Capture the cell that displays the provided text and extract its (x, y) central coordinate. 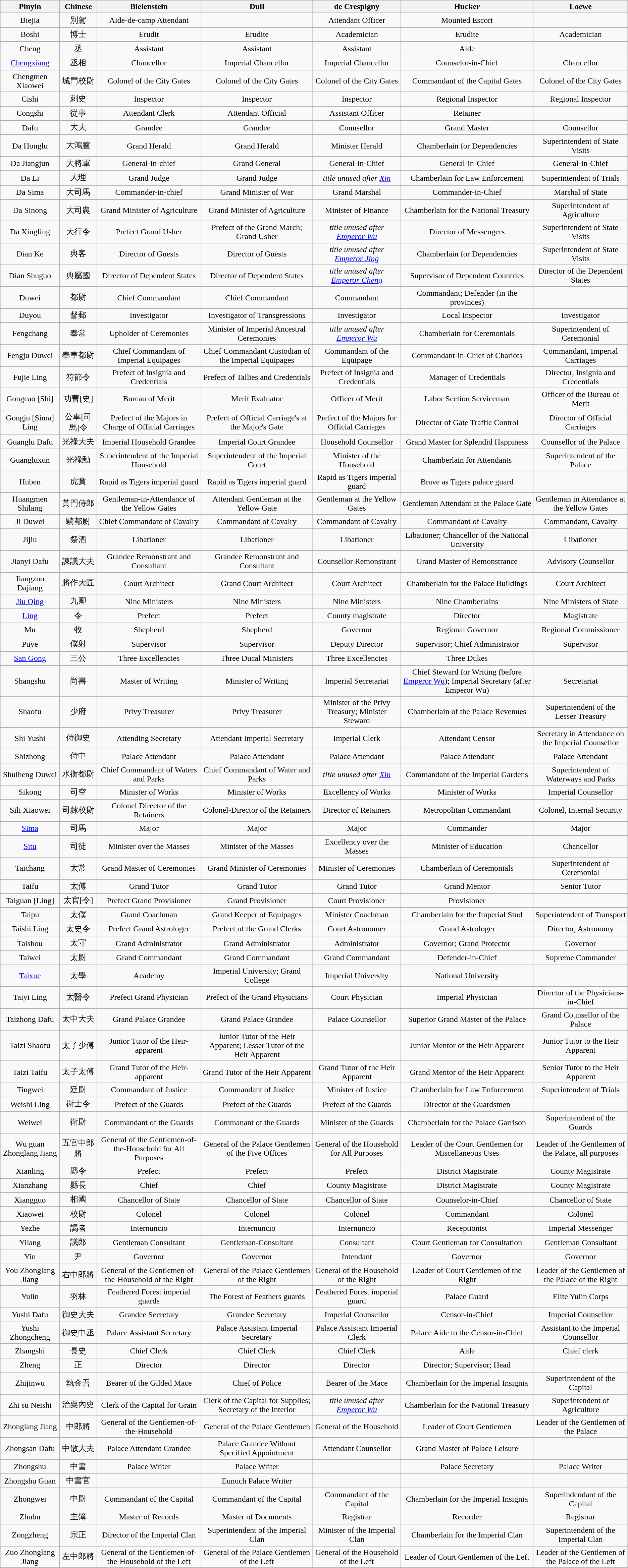
Prefect of Official Carriage's at the Major's Gate (257, 422)
騎都尉 (78, 522)
Palace Assistant Imperial Secretary (257, 1333)
Minister of the Household (357, 460)
Commandant of the Imperial Gardens (467, 774)
Grand Master for Splendid Happiness (467, 442)
Recorder (467, 1517)
司隸校尉 (78, 810)
令 (78, 616)
光祿勳 (78, 460)
Libationer; Chancellor of the National University (467, 540)
Attendant Gentleman at the Yellow Gate (257, 504)
衛士令 (78, 1104)
Minister of the Masses (257, 846)
Gentleman in Attendance at the Yellow Gates (580, 504)
司空 (78, 793)
Taixue (30, 976)
大司馬 (78, 192)
Imperial Court Grandee (257, 442)
Supervisor; Chief Administrator (467, 644)
Secretary in Attendance on the Imperial Counsellor (580, 738)
Palace Grandee Without Specified Appointment (257, 1448)
Taichang (30, 868)
Chengmen Xiaowei (30, 81)
Commandant of the Equipage (357, 355)
Supervisor of Dependent Countries (467, 276)
尚書 (78, 681)
太守 (78, 943)
城門校尉 (78, 81)
Duyou (30, 316)
Dian Shuguo (30, 276)
de Crespigny (357, 7)
太學 (78, 976)
Taizi Shaofu (30, 1046)
Chamberlain for the Palace Buildings (467, 583)
Palace Assistant Secretary (149, 1333)
Grand Court Architect (257, 583)
太子太傅 (78, 1072)
Commandant, Imperial Carriages (580, 355)
Superintendent of the Imperial Court (257, 460)
Xianling (30, 1171)
Leader of the Gentlemen of the Palace (580, 1427)
Jiangzuo Dajiang (30, 583)
Weishi Ling (30, 1104)
Grand Mentor of the Heir Apparent (467, 1072)
Congshi (30, 113)
Chief Commandant of Cavalry (149, 522)
御史中丞 (78, 1333)
縣令 (78, 1171)
Attendant Imperial Secretary (257, 738)
Prefect of the Majors for Official Carriages (357, 422)
水衡都尉 (78, 774)
Director of the Guardsmen (467, 1104)
Household Counsellor (357, 442)
Chamberlain for the Imperial Stud (467, 915)
Palace Secretary (467, 1466)
Zongzheng (30, 1535)
Grand Counsellor of the Palace (580, 1019)
左中郎將 (78, 1557)
Leader of the Court Gentlemen for Miscellaneous Uses (467, 1149)
Imperial Clerk (357, 738)
Prefect of the Grand Clerks (257, 929)
Zhi su Neishi (30, 1405)
光祿大夫 (78, 442)
Superintendent of the Lesser Treasury (580, 712)
虎賁 (78, 481)
Superintendent of the Capital (580, 1383)
Situ (30, 846)
Chief Commandant of Imperial Equipages (149, 355)
Colonel-Director of the Retainers (257, 810)
Taizhong Dafu (30, 1019)
Commander (467, 829)
Director; Supervisor; Head (467, 1365)
丞相 (78, 63)
羽林 (78, 1297)
Weiwei (30, 1122)
Director, Astronomy (580, 929)
太常 (78, 868)
Pinyin (30, 7)
Retainer (467, 113)
Prefect Grand Provisioner (149, 901)
General of the Gentlemen-of-the-Household for All Purposes (149, 1149)
Imperial Household Grandee (149, 442)
National University (467, 976)
title unused after Emperor Jing (357, 254)
太子少傅 (78, 1046)
Attendant Censor (467, 738)
Aide-de-camp Attendant (149, 20)
Nine Chamberlains (467, 601)
Senior Tutor (580, 886)
Marshal of State (580, 192)
Leader of Court Gentlemen (467, 1427)
Grand Master of Remonstrance (467, 561)
Junior Mentor of the Heir Apparent (467, 1046)
Nine Ministers of State (580, 601)
督郵 (78, 316)
Leader of Court Gentlemen of the Left (467, 1557)
Biejia (30, 20)
Yin (30, 1257)
Taiwei (30, 957)
符節令 (78, 378)
Zhongshu (30, 1466)
Commandant-in-Chief of Chariots (467, 355)
僕射 (78, 644)
Superintendent of Transport (580, 915)
Prefect Grand Physician (149, 998)
Yushi Dafu (30, 1315)
刺史 (78, 99)
奉車都尉 (78, 355)
Master of Writing (149, 681)
大鴻臚 (78, 146)
Cishi (30, 99)
Local Inspector (467, 316)
Grand Astrologer (467, 929)
Grand Marshal (357, 192)
Shaofu (30, 712)
Master of Documents (257, 1517)
Bureau of Merit (149, 399)
Minister of the Guards (357, 1122)
相國 (78, 1200)
Academy (149, 976)
奉常 (78, 333)
Brave as Tigers palace guard (467, 481)
Director of Official Carriages (580, 422)
Commanant of the Guards (257, 1122)
Wu guan Zhonglang Jiang (30, 1149)
Bielenstein (149, 7)
Prefect of the Majors in Charge of Official Carriages (149, 422)
大夫 (78, 127)
Da Xingling (30, 232)
General of the Palace Gentlemen of the Five Offices (257, 1149)
General of the Household for All Purposes (357, 1149)
Minister of Justice (357, 1090)
Grand Minister of Ceremonies (257, 868)
Regional Commissioner (580, 630)
Fengchang (30, 333)
Chamberlain of the Palace Revenues (467, 712)
Bearer of the Mace (357, 1383)
太尉 (78, 957)
Manager of Credentials (467, 378)
Regional Governor (467, 630)
Grand Keeper of Equipages (257, 915)
Officer of the Bureau of Merit (580, 399)
Junior Tutor of the Heir Apparent; Lesser Tutor of the Heir Apparent (257, 1046)
Superintendent of the Palace (580, 460)
Defender-in-Chief (467, 957)
Sima (30, 829)
Palace Counsellor (357, 1019)
Merit Evaluator (257, 399)
宗正 (78, 1535)
Loewe (580, 7)
Yilang (30, 1242)
典客 (78, 254)
Zheng (30, 1365)
Puye (30, 644)
Ling (30, 616)
尹 (78, 1257)
Investigator of Transgressions (257, 316)
縣長 (78, 1185)
Jianyi Dafu (30, 561)
Labor Section Serviceman (467, 399)
Yezhe (30, 1228)
Minister of Ceremonies (357, 868)
中散大夫 (78, 1448)
Sikong (30, 793)
Junior Tutor of the Heir-apparent (149, 1046)
九卿 (78, 601)
Shuiheng Duwei (30, 774)
中郎將 (78, 1427)
Chief clerk (580, 1351)
將作大匠 (78, 583)
Clerk of the Capital for Grain (149, 1405)
Huangmen Shilang (30, 504)
Grand Master of Palace Leisure (467, 1448)
Director, Insignia and Credentials (580, 378)
General of the Palace Gentlemen (257, 1427)
Da Li (30, 178)
Gongcao [Shi] (30, 399)
Imperial Secretariat (357, 681)
Colonel Director of the Retainers (149, 810)
Palace Attendant Grandee (149, 1448)
Elite Yulin Corps (580, 1297)
Three Dukes (467, 658)
Officer of Merit (357, 399)
Chief Steward for Writing (before Emperor Wu); Imperial Secretary (after Emperor Wu) (467, 681)
Minister of the Imperial Clan (357, 1535)
Jijiu (30, 540)
太傅 (78, 886)
典屬國 (78, 276)
Attendant Officer (357, 20)
Tingwei (30, 1090)
治粟內史 (78, 1405)
Receptionist (467, 1228)
Court Provisioner (357, 901)
Xiaowei (30, 1214)
Minister over the Masses (149, 846)
Palace Guard (467, 1297)
Taishi Ling (30, 929)
正 (78, 1365)
Grand Provisioner (257, 901)
別駕 (78, 20)
Chamberlain for the Palace Garrison (467, 1122)
從事 (78, 113)
Attendant Counsellor (357, 1448)
Fujie Ling (30, 378)
中書 (78, 1466)
Prefect Grand Usher (149, 232)
Zhangshi (30, 1351)
Consultant (357, 1242)
General of the Gentlemen-of-the-Household (149, 1427)
Gentleman-in-Attendance of the Yellow Gates (149, 504)
Director of Gate Traffic Control (467, 422)
Xiangguo (30, 1200)
Zhongwei (30, 1499)
Counsellor Remonstrant (357, 561)
Commandant of the Guards (149, 1122)
大司農 (78, 211)
Secretariat (580, 681)
Director of Retainers (357, 810)
長史 (78, 1351)
Guanglu Dafu (30, 442)
議郎 (78, 1242)
都尉 (78, 298)
Intendant (357, 1257)
Court Gentleman for Consultation (467, 1242)
衛尉 (78, 1122)
Deputy Director (357, 644)
Minister of the Privy Treasury; Minister Steward (357, 712)
Xianzhang (30, 1185)
Shizhong (30, 756)
Leader of the Gentlemen of the Palace of the Left (580, 1557)
丞 (78, 49)
Zhonglang Jiang (30, 1427)
Commander-in-Chief (467, 192)
Senior Tutor to the Heir Apparent (580, 1072)
大理 (78, 178)
太醫令 (78, 998)
Da Sima (30, 192)
Chamberlain of Ceremonials (467, 868)
Imperial University (357, 976)
太史令 (78, 929)
Censor-in-Chief (467, 1315)
Mu (30, 630)
三公 (78, 658)
Sili Xiaowei (30, 810)
Prefect Grand Astrologer (149, 929)
Superintendent of the Imperial Household (149, 460)
Gentleman at the Yellow Gates (357, 504)
Yushi Zhongcheng (30, 1333)
Palace Assistant Imperial Clerk (357, 1333)
少府 (78, 712)
Upholder of Ceremonies (149, 333)
Duwei (30, 298)
Minister Herald (357, 146)
Excellency over the Masses (357, 846)
Superior Grand Master of the Palace (467, 1019)
The Forest of Feathers guards (257, 1297)
Director of the Physicians-in-Chief (580, 998)
Grand Master (467, 127)
右中郎將 (78, 1275)
Imperial Messenger (580, 1228)
太中大夫 (78, 1019)
Grand Minister of War (257, 192)
五官中郎將 (78, 1149)
中尉 (78, 1499)
Prefect of the Grand March; Grand Usher (257, 232)
Fengju Duwei (30, 355)
Metropolitan Commandant (467, 810)
公車[司馬]令 (78, 422)
Leader of the Gentlemen of the Palace of the Right (580, 1275)
Jiu Qing (30, 601)
General of the Gentlemen-of-the-Household of the Left (149, 1557)
Gentleman Attendant at the Palace Gate (467, 504)
Dull (257, 7)
Master of Records (149, 1517)
侍御史 (78, 738)
Chinese (78, 7)
Gongju [Sima] Ling (30, 422)
Court Astronomer (357, 929)
General of the Household of the Right (357, 1275)
Commandant, Cavalry (580, 522)
校尉 (78, 1214)
Counsellor of the Palace (580, 442)
Zhubu (30, 1517)
司徒 (78, 846)
Court Physician (357, 998)
Superindendant of the Capital (580, 1499)
Zuo Zhonglang Jiang (30, 1557)
Attending Secretary (149, 738)
主簿 (78, 1517)
諫議大夫 (78, 561)
Bearer of the Gilded Mace (149, 1383)
Imperial University; Grand College (257, 976)
General of the Palace Gentlemen of the Left (257, 1557)
Dian Ke (30, 254)
Advisory Counsellor (580, 561)
Chengxiang (30, 63)
Chief Commandant Custodian of the Imperial Equipages (257, 355)
黃門侍郎 (78, 504)
Excellency of Works (357, 793)
Cheng (30, 49)
County magistrate (357, 616)
御史大夫 (78, 1315)
General of the Household of the Left (357, 1557)
Prefect of Tallies and Credentials (257, 378)
廷尉 (78, 1090)
Grand General (257, 164)
Governor; Grand Protector (467, 943)
Chief of Police (257, 1383)
Taipu (30, 915)
祭酒 (78, 540)
Superintendent of Waterways and Parks (580, 774)
Taishou (30, 943)
Chamberlain for Attendants (467, 460)
Shi Yushi (30, 738)
Minister of Education (467, 846)
Guangluxun (30, 460)
太僕 (78, 915)
Eunuch Palace Writer (257, 1481)
Da Sinong (30, 211)
Yulin (30, 1297)
Zhongshu Guan (30, 1481)
Grand Coachman (149, 915)
Attendant Official (257, 113)
Minister of Imperial Ancestral Ceremonies (257, 333)
Boshi (30, 34)
牧 (78, 630)
Minister of Writing (257, 681)
Gentleman-Consultant (257, 1242)
Taifu (30, 886)
Commandant; Defender (in the provinces) (467, 298)
Director of the Dependent States (580, 276)
大行令 (78, 232)
Director of Messengers (467, 232)
Supreme Commander (580, 957)
太官[令] (78, 901)
title unused after Emperor Cheng (357, 276)
司馬 (78, 829)
Grand Master of Ceremonies (149, 868)
Feathered Forest imperial guard (357, 1297)
Prefect of the Grand Physicians (257, 998)
Provisioner (467, 901)
Junior Tutor to the Heir Apparent (580, 1046)
功曹[史] (78, 399)
執金吾 (78, 1383)
Feathered Forest imperial guards (149, 1297)
Chief Commandant of Water and Parks (257, 774)
Ji Duwei (30, 522)
General of the Palace Gentlemen of the Right (257, 1275)
Hucker (467, 7)
Superintendent of the Guards (580, 1122)
Director of the Imperial Clan (149, 1535)
Grand Tutor of the Heir-apparent (149, 1072)
Taizi Taifu (30, 1072)
Leader of Court Gentlemen of the Right (467, 1275)
Dafu (30, 127)
Three Ducal Ministers (257, 658)
You Zhonglang Jiang (30, 1275)
Assistant to the Imperial Counsellor (580, 1333)
Taiguan [Ling] (30, 901)
General of the Gentlemen-of-the-Household of the Right (149, 1275)
侍中 (78, 756)
Palace Aide to the Censor-in-Chief (467, 1333)
Chamberlain for the Imperial Clan (467, 1535)
大將軍 (78, 164)
Shangshu (30, 681)
博士 (78, 34)
Magistrate (580, 616)
Imperial Physician (467, 998)
Clerk of the Capital for Supplies; Secretary of the Interior (257, 1405)
Zhijinwu (30, 1383)
謁者 (78, 1228)
Chief Commandant of Waters and Parks (149, 774)
Huben (30, 481)
Zhongsan Dafu (30, 1448)
中書官 (78, 1481)
San Gong (30, 658)
Administrator (357, 943)
Leader of the Gentlemen of the Palace, all purposes (580, 1149)
Mounted Escort (467, 20)
Erudit (149, 34)
Attendant Clerk (149, 113)
Assistant Officer (357, 113)
Minister of Finance (357, 211)
Da Jiangjun (30, 164)
Commandant of the Capital Gates (467, 81)
Da Honglu (30, 146)
General of the Household (357, 1427)
Grand Mentor (467, 886)
Commander-in-chief (149, 192)
Taiyi Ling (30, 998)
Minister Coachman (357, 915)
General-in-chief (149, 164)
Chamberlain for Ceremonials (467, 333)
Colonel, Internal Security (580, 810)
